Identify which cell holds the provided text, then report its (x, y) central coordinate. 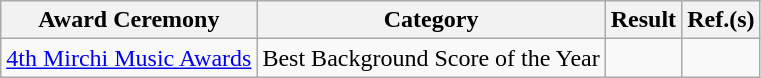
Result (643, 20)
Category (431, 20)
4th Mirchi Music Awards (129, 58)
Award Ceremony (129, 20)
Ref.(s) (721, 20)
Best Background Score of the Year (431, 58)
